Pinpoint the cell where the given text exists, returning its [X, Y] midpoint coordinate. 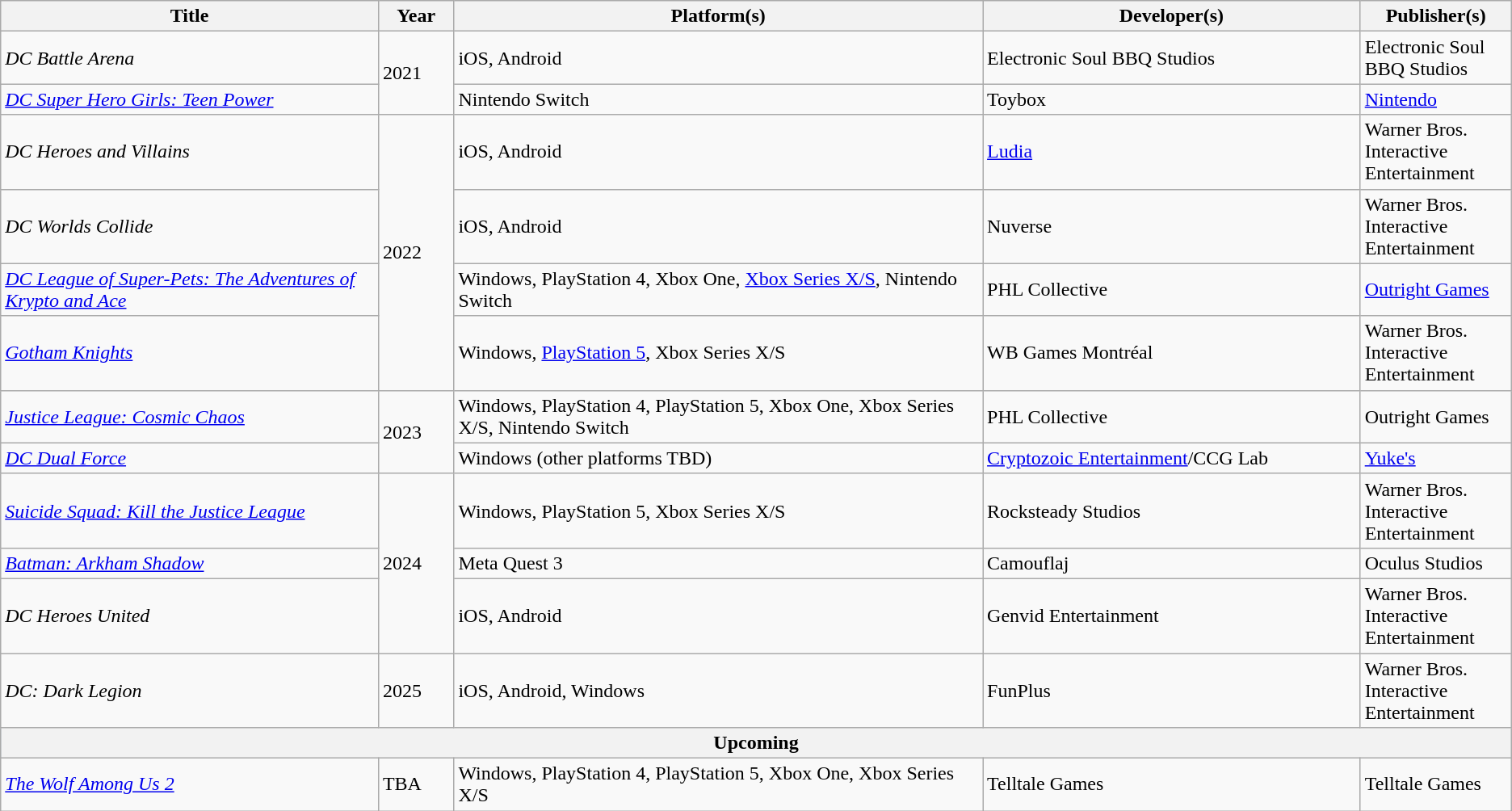
2025 [416, 690]
Windows, PlayStation 4, Xbox One, Xbox Series X/S, Nintendo Switch [719, 289]
Title [190, 16]
Developer(s) [1172, 16]
DC Heroes United [190, 616]
2024 [416, 563]
DC Worlds Collide [190, 226]
Windows, PlayStation 4, PlayStation 5, Xbox One, Xbox Series X/S, Nintendo Switch [719, 417]
Genvid Entertainment [1172, 616]
TBA [416, 785]
Upcoming [756, 743]
Camouflaj [1172, 563]
Nintendo [1436, 99]
DC League of Super-Pets: The Adventures of Krypto and Ace [190, 289]
WB Games Montréal [1172, 353]
Windows, PlayStation 4, PlayStation 5, Xbox One, Xbox Series X/S [719, 785]
Publisher(s) [1436, 16]
Suicide Squad: Kill the Justice League [190, 511]
DC: Dark Legion [190, 690]
Yuke's [1436, 458]
Justice League: Cosmic Chaos [190, 417]
Rocksteady Studios [1172, 511]
2022 [416, 252]
DC Battle Arena [190, 58]
Oculus Studios [1436, 563]
DC Heroes and Villains [190, 152]
DC Dual Force [190, 458]
The Wolf Among Us 2 [190, 785]
Cryptozoic Entertainment/CCG Lab [1172, 458]
Nintendo Switch [719, 99]
Meta Quest 3 [719, 563]
Toybox [1172, 99]
Ludia [1172, 152]
iOS, Android, Windows [719, 690]
DC Super Hero Girls: Teen Power [190, 99]
Platform(s) [719, 16]
Year [416, 16]
2021 [416, 73]
Gotham Knights [190, 353]
Batman: Arkham Shadow [190, 563]
Nuverse [1172, 226]
Windows (other platforms TBD) [719, 458]
FunPlus [1172, 690]
2023 [416, 431]
